Return the [X, Y] coordinate for the center point of the cell that contains the specified text.  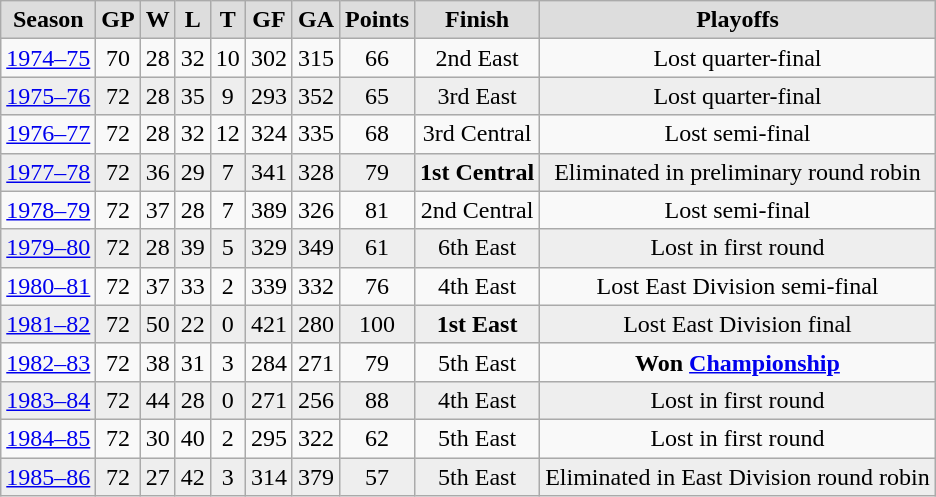
2nd East [478, 58]
1982–83 [48, 362]
389 [268, 210]
349 [316, 248]
Lost East Division semi-final [738, 286]
341 [268, 172]
2nd Central [478, 210]
44 [158, 400]
1978–79 [48, 210]
L [192, 20]
31 [192, 362]
314 [268, 477]
329 [268, 248]
65 [378, 96]
100 [378, 324]
Eliminated in preliminary round robin [738, 172]
35 [192, 96]
421 [268, 324]
40 [192, 438]
12 [228, 134]
335 [316, 134]
3rd East [478, 96]
39 [192, 248]
280 [316, 324]
62 [378, 438]
328 [316, 172]
1975–76 [48, 96]
33 [192, 286]
293 [268, 96]
6th East [478, 248]
81 [378, 210]
38 [158, 362]
1979–80 [48, 248]
295 [268, 438]
5 [228, 248]
68 [378, 134]
10 [228, 58]
1976–77 [48, 134]
256 [316, 400]
GP [118, 20]
332 [316, 286]
76 [378, 286]
29 [192, 172]
1st East [478, 324]
315 [316, 58]
1977–78 [48, 172]
66 [378, 58]
1980–81 [48, 286]
302 [268, 58]
Lost East Division final [738, 324]
Points [378, 20]
3rd Central [478, 134]
Won Championship [738, 362]
61 [378, 248]
1985–86 [48, 477]
9 [228, 96]
1984–85 [48, 438]
Eliminated in East Division round robin [738, 477]
W [158, 20]
22 [192, 324]
42 [192, 477]
339 [268, 286]
1981–82 [48, 324]
36 [158, 172]
379 [316, 477]
Playoffs [738, 20]
352 [316, 96]
Season [48, 20]
88 [378, 400]
GF [268, 20]
GA [316, 20]
284 [268, 362]
Finish [478, 20]
57 [378, 477]
27 [158, 477]
70 [118, 58]
1983–84 [48, 400]
50 [158, 324]
30 [158, 438]
322 [316, 438]
1974–75 [48, 58]
T [228, 20]
326 [316, 210]
324 [268, 134]
1st Central [478, 172]
